Extract the (x, y) coordinate from the center of the cell holding the provided text.  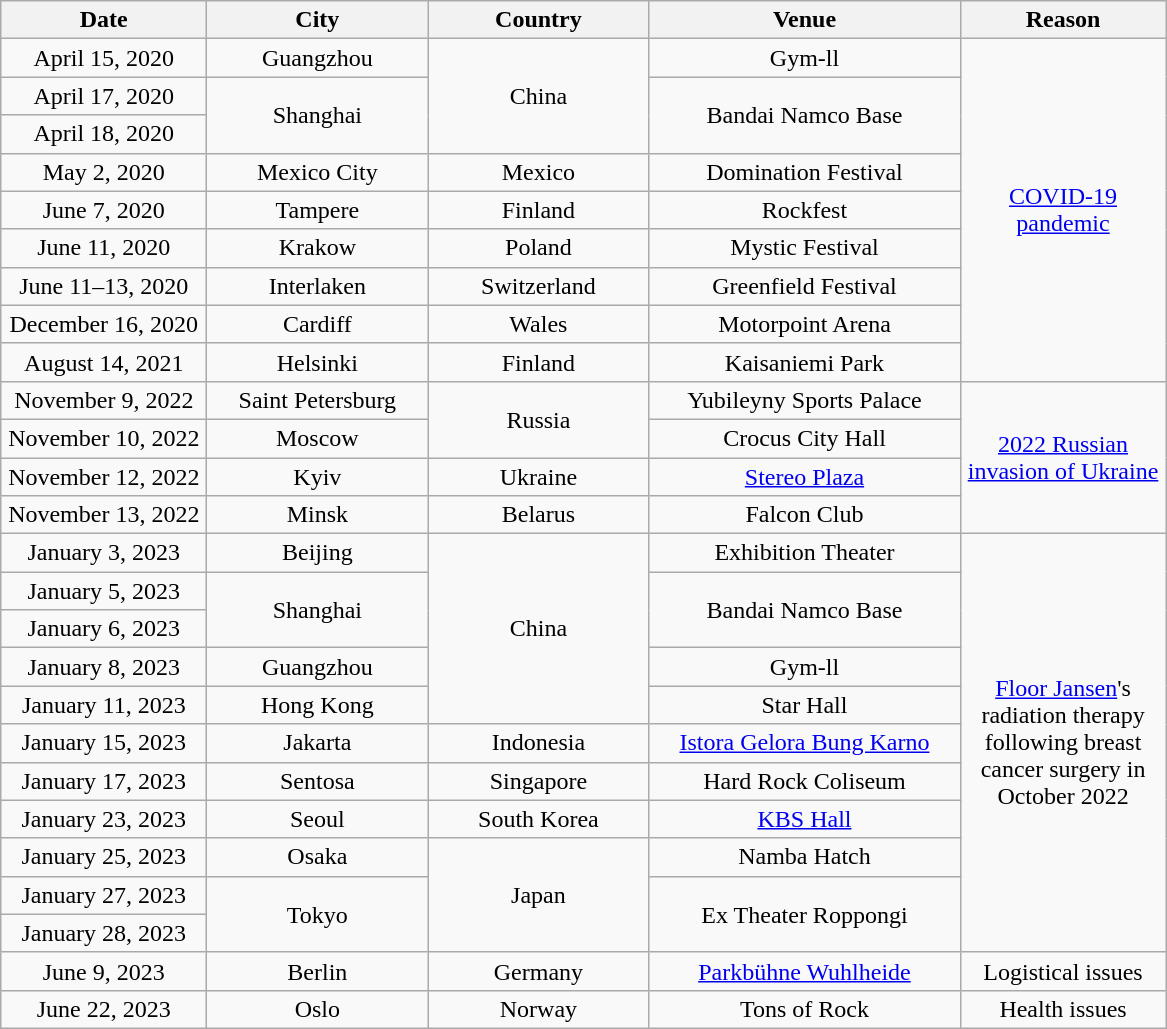
June 11–13, 2020 (104, 286)
Oslo (318, 1009)
Mystic Festival (804, 248)
Health issues (1063, 1009)
Belarus (538, 515)
Hard Rock Coliseum (804, 781)
Ex Theater Roppongi (804, 914)
Wales (538, 324)
Seoul (318, 819)
Tons of Rock (804, 1009)
January 27, 2023 (104, 895)
Parkbühne Wuhlheide (804, 971)
Mexico City (318, 172)
Singapore (538, 781)
January 5, 2023 (104, 591)
2022 Russian invasion of Ukraine (1063, 457)
November 10, 2022 (104, 438)
November 12, 2022 (104, 477)
Cardiff (318, 324)
January 17, 2023 (104, 781)
Osaka (318, 857)
Hong Kong (318, 705)
December 16, 2020 (104, 324)
Logistical issues (1063, 971)
Floor Jansen's radiation therapy following breast cancer surgery in October 2022 (1063, 744)
Mexico (538, 172)
Saint Petersburg (318, 400)
Beijing (318, 553)
Indonesia (538, 743)
Switzerland (538, 286)
Greenfield Festival (804, 286)
Tokyo (318, 914)
Ukraine (538, 477)
COVID-19 pandemic (1063, 210)
June 22, 2023 (104, 1009)
Kyiv (318, 477)
January 25, 2023 (104, 857)
June 9, 2023 (104, 971)
Yubileyny Sports Palace (804, 400)
Interlaken (318, 286)
Falcon Club (804, 515)
January 11, 2023 (104, 705)
August 14, 2021 (104, 362)
Country (538, 20)
January 8, 2023 (104, 667)
Date (104, 20)
April 18, 2020 (104, 134)
Jakarta (318, 743)
Reason (1063, 20)
Venue (804, 20)
Crocus City Hall (804, 438)
November 9, 2022 (104, 400)
Krakow (318, 248)
June 7, 2020 (104, 210)
South Korea (538, 819)
Namba Hatch (804, 857)
January 6, 2023 (104, 629)
June 11, 2020 (104, 248)
City (318, 20)
January 15, 2023 (104, 743)
January 28, 2023 (104, 933)
November 13, 2022 (104, 515)
Rockfest (804, 210)
Helsinki (318, 362)
Motorpoint Arena (804, 324)
Domination Festival (804, 172)
Star Hall (804, 705)
KBS Hall (804, 819)
Russia (538, 419)
May 2, 2020 (104, 172)
January 3, 2023 (104, 553)
January 23, 2023 (104, 819)
Kaisaniemi Park (804, 362)
Istora Gelora Bung Karno (804, 743)
Berlin (318, 971)
Norway (538, 1009)
Germany (538, 971)
Tampere (318, 210)
April 17, 2020 (104, 96)
Minsk (318, 515)
Japan (538, 895)
Sentosa (318, 781)
Moscow (318, 438)
Exhibition Theater (804, 553)
Poland (538, 248)
Stereo Plaza (804, 477)
April 15, 2020 (104, 58)
